Search for the cell housing the specified text and yield its [X, Y] center coordinate. 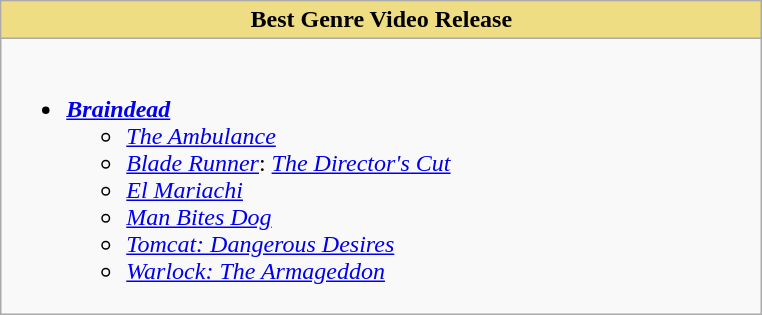
BraindeadThe AmbulanceBlade Runner: The Director's CutEl MariachiMan Bites DogTomcat: Dangerous DesiresWarlock: The Armageddon [382, 176]
Best Genre Video Release [382, 20]
